Scan for the cell matching the given text and deliver its [x, y] coordinate at center. 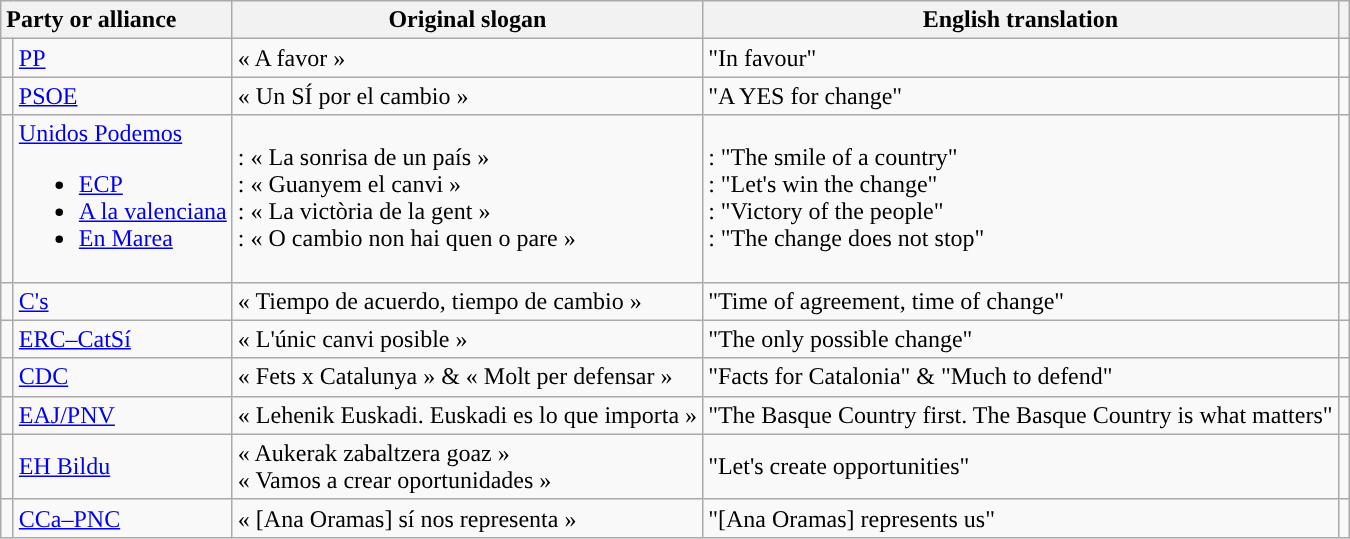
Original slogan [467, 20]
"A YES for change" [1020, 96]
: « La sonrisa de un país »: « Guanyem el canvi »: « La victòria de la gent »: « O cambio non hai quen o pare » [467, 198]
"The only possible change" [1020, 339]
"In favour" [1020, 58]
English translation [1020, 20]
EH Bildu [122, 466]
« L'únic canvi posible » [467, 339]
« [Ana Oramas] sí nos representa » [467, 518]
« A favor » [467, 58]
ERC–CatSí [122, 339]
« Fets x Catalunya » & « Molt per defensar » [467, 377]
"Time of agreement, time of change" [1020, 301]
"Let's create opportunities" [1020, 466]
« Tiempo de acuerdo, tiempo de cambio » [467, 301]
"The Basque Country first. The Basque Country is what matters" [1020, 415]
C's [122, 301]
"[Ana Oramas] represents us" [1020, 518]
PP [122, 58]
Party or alliance [117, 20]
« Un SÍ por el cambio » [467, 96]
: "The smile of a country": "Let's win the change": "Victory of the people": "The change does not stop" [1020, 198]
CDC [122, 377]
Unidos PodemosECPA la valencianaEn Marea [122, 198]
PSOE [122, 96]
"Facts for Catalonia" & "Much to defend" [1020, 377]
CCa–PNC [122, 518]
EAJ/PNV [122, 415]
« Lehenik Euskadi. Euskadi es lo que importa » [467, 415]
« Aukerak zabaltzera goaz »« Vamos a crear oportunidades » [467, 466]
